Locate the cell with the specified text and output its (x, y) center coordinate. 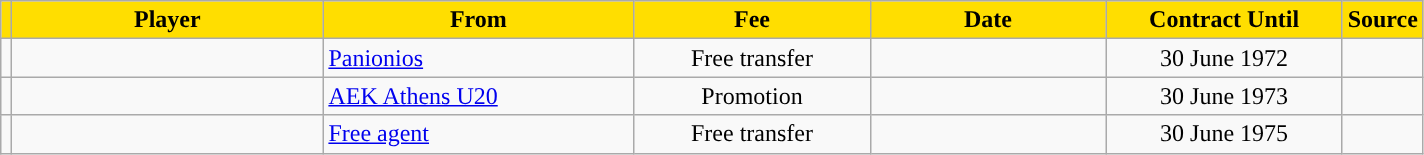
Promotion (752, 96)
30 June 1973 (1224, 96)
Free agent (478, 134)
Contract Until (1224, 20)
Date (988, 20)
30 June 1972 (1224, 58)
Panionios (478, 58)
Fee (752, 20)
From (478, 20)
30 June 1975 (1224, 134)
Source (1382, 20)
AEK Athens U20 (478, 96)
Player (168, 20)
